Determine the [x, y] coordinate at the center of the cell enclosing the given text.  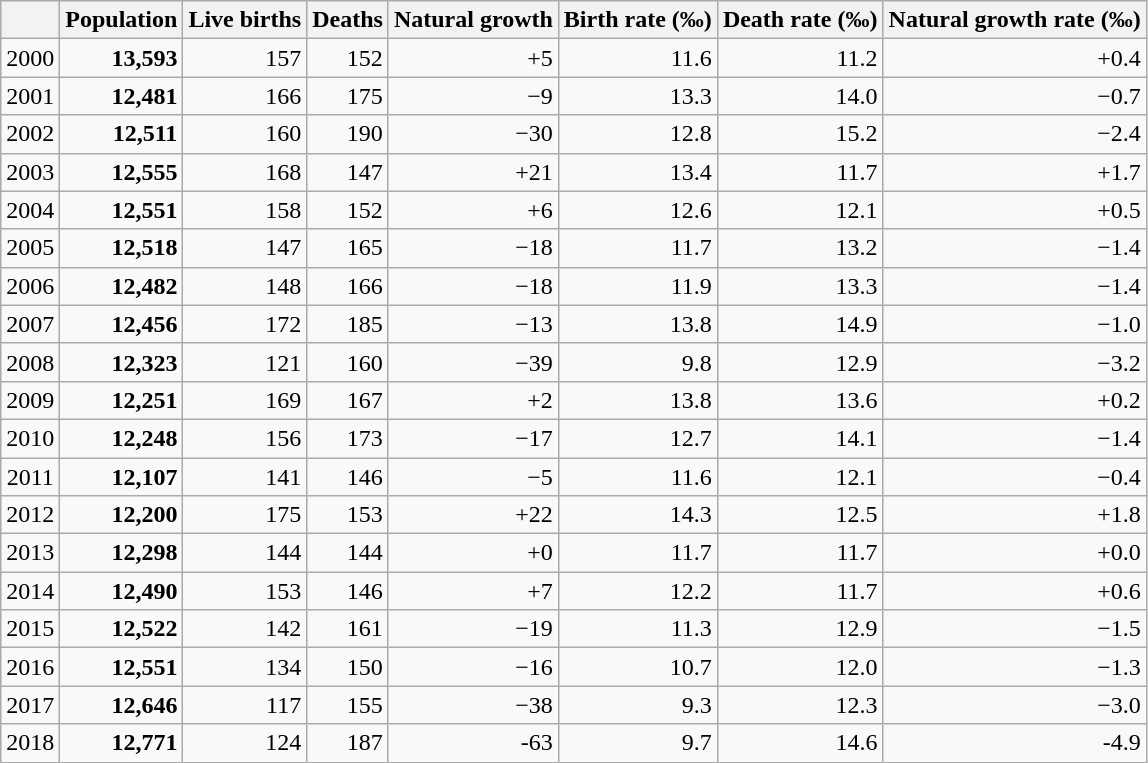
12,456 [122, 324]
12.6 [638, 210]
12,518 [122, 248]
12.2 [638, 591]
12,511 [122, 134]
157 [245, 58]
121 [245, 362]
12,522 [122, 629]
2001 [30, 96]
+0 [473, 553]
+6 [473, 210]
Natural growth [473, 20]
13,593 [122, 58]
190 [348, 134]
Deaths [348, 20]
173 [348, 438]
+2 [473, 400]
2004 [30, 210]
117 [245, 705]
−19 [473, 629]
12,107 [122, 477]
+1.7 [1014, 172]
12,200 [122, 515]
156 [245, 438]
2006 [30, 286]
12,298 [122, 553]
2012 [30, 515]
2013 [30, 553]
12,248 [122, 438]
134 [245, 667]
+0.0 [1014, 553]
142 [245, 629]
13.4 [638, 172]
+21 [473, 172]
+0.4 [1014, 58]
13.6 [800, 400]
2008 [30, 362]
−38 [473, 705]
9.8 [638, 362]
9.3 [638, 705]
−9 [473, 96]
−16 [473, 667]
2003 [30, 172]
14.9 [800, 324]
187 [348, 743]
Death rate (‰) [800, 20]
−3.0 [1014, 705]
12,771 [122, 743]
2015 [30, 629]
Natural growth rate (‰) [1014, 20]
+7 [473, 591]
−0.4 [1014, 477]
+0.6 [1014, 591]
−3.2 [1014, 362]
9.7 [638, 743]
−13 [473, 324]
161 [348, 629]
2005 [30, 248]
12.8 [638, 134]
168 [245, 172]
12,481 [122, 96]
2000 [30, 58]
−0.7 [1014, 96]
12.5 [800, 515]
11.9 [638, 286]
2011 [30, 477]
2017 [30, 705]
−5 [473, 477]
11.3 [638, 629]
-63 [473, 743]
12,482 [122, 286]
−1.3 [1014, 667]
13.2 [800, 248]
141 [245, 477]
-4.9 [1014, 743]
+0.5 [1014, 210]
165 [348, 248]
10.7 [638, 667]
172 [245, 324]
185 [348, 324]
+5 [473, 58]
148 [245, 286]
+1.8 [1014, 515]
−39 [473, 362]
12.7 [638, 438]
Population [122, 20]
2002 [30, 134]
14.6 [800, 743]
169 [245, 400]
2018 [30, 743]
2009 [30, 400]
12,323 [122, 362]
14.1 [800, 438]
−17 [473, 438]
124 [245, 743]
−1.5 [1014, 629]
−2.4 [1014, 134]
+0.2 [1014, 400]
167 [348, 400]
Birth rate (‰) [638, 20]
12.0 [800, 667]
12.3 [800, 705]
15.2 [800, 134]
−1.0 [1014, 324]
12,555 [122, 172]
2016 [30, 667]
Live births [245, 20]
12,251 [122, 400]
150 [348, 667]
−30 [473, 134]
2010 [30, 438]
14.3 [638, 515]
14.0 [800, 96]
2007 [30, 324]
12,490 [122, 591]
155 [348, 705]
158 [245, 210]
2014 [30, 591]
11.2 [800, 58]
+22 [473, 515]
12,646 [122, 705]
